From the cell containing the given text, extract its center point as [X, Y] coordinate. 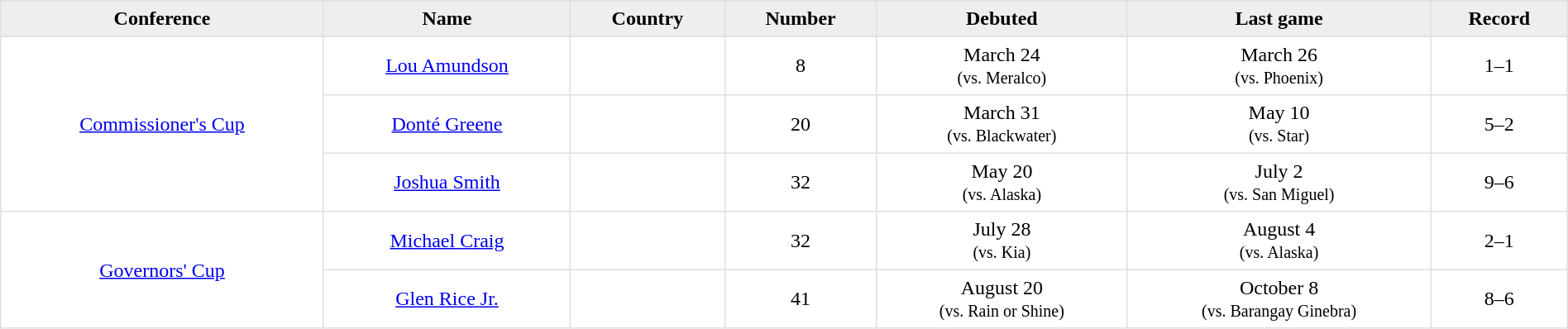
Last game [1279, 19]
Joshua Smith [447, 182]
8 [801, 65]
Debuted [1002, 19]
Conference [162, 19]
July 2(vs. San Miguel) [1279, 182]
Michael Craig [447, 241]
July 28(vs. Kia) [1002, 241]
Country [648, 19]
Lou Amundson [447, 65]
October 8(vs. Barangay Ginebra) [1279, 298]
Governors' Cup [162, 269]
5–2 [1499, 124]
Record [1499, 19]
August 20(vs. Rain or Shine) [1002, 298]
41 [801, 298]
March 31(vs. Blackwater) [1002, 124]
Name [447, 19]
May 10(vs. Star) [1279, 124]
Donté Greene [447, 124]
9–6 [1499, 182]
2–1 [1499, 241]
March 26(vs. Phoenix) [1279, 65]
20 [801, 124]
March 24(vs. Meralco) [1002, 65]
August 4(vs. Alaska) [1279, 241]
1–1 [1499, 65]
Number [801, 19]
Commissioner's Cup [162, 124]
8–6 [1499, 298]
May 20(vs. Alaska) [1002, 182]
Glen Rice Jr. [447, 298]
